For the text-containing cell, return its midpoint in [X, Y] coordinate format. 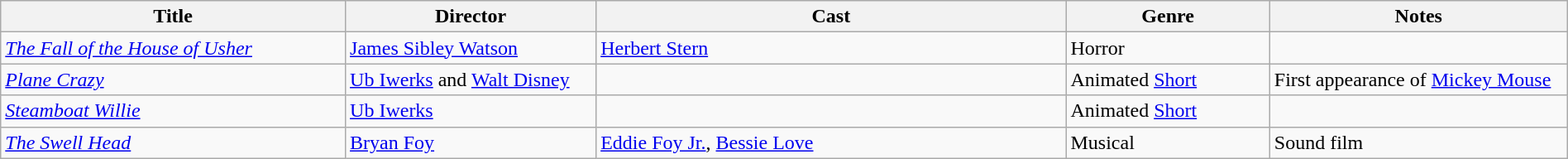
Horror [1168, 48]
Cast [831, 17]
Bryan Foy [471, 142]
The Fall of the House of Usher [174, 48]
Notes [1418, 17]
James Sibley Watson [471, 48]
Herbert Stern [831, 48]
Steamboat Willie [174, 111]
Plane Crazy [174, 79]
Eddie Foy Jr., Bessie Love [831, 142]
Genre [1168, 17]
The Swell Head [174, 142]
First appearance of Mickey Mouse [1418, 79]
Director [471, 17]
Sound film [1418, 142]
Musical [1168, 142]
Title [174, 17]
Ub Iwerks and Walt Disney [471, 79]
Ub Iwerks [471, 111]
